Return (x, y) of the center of cell containing provided text 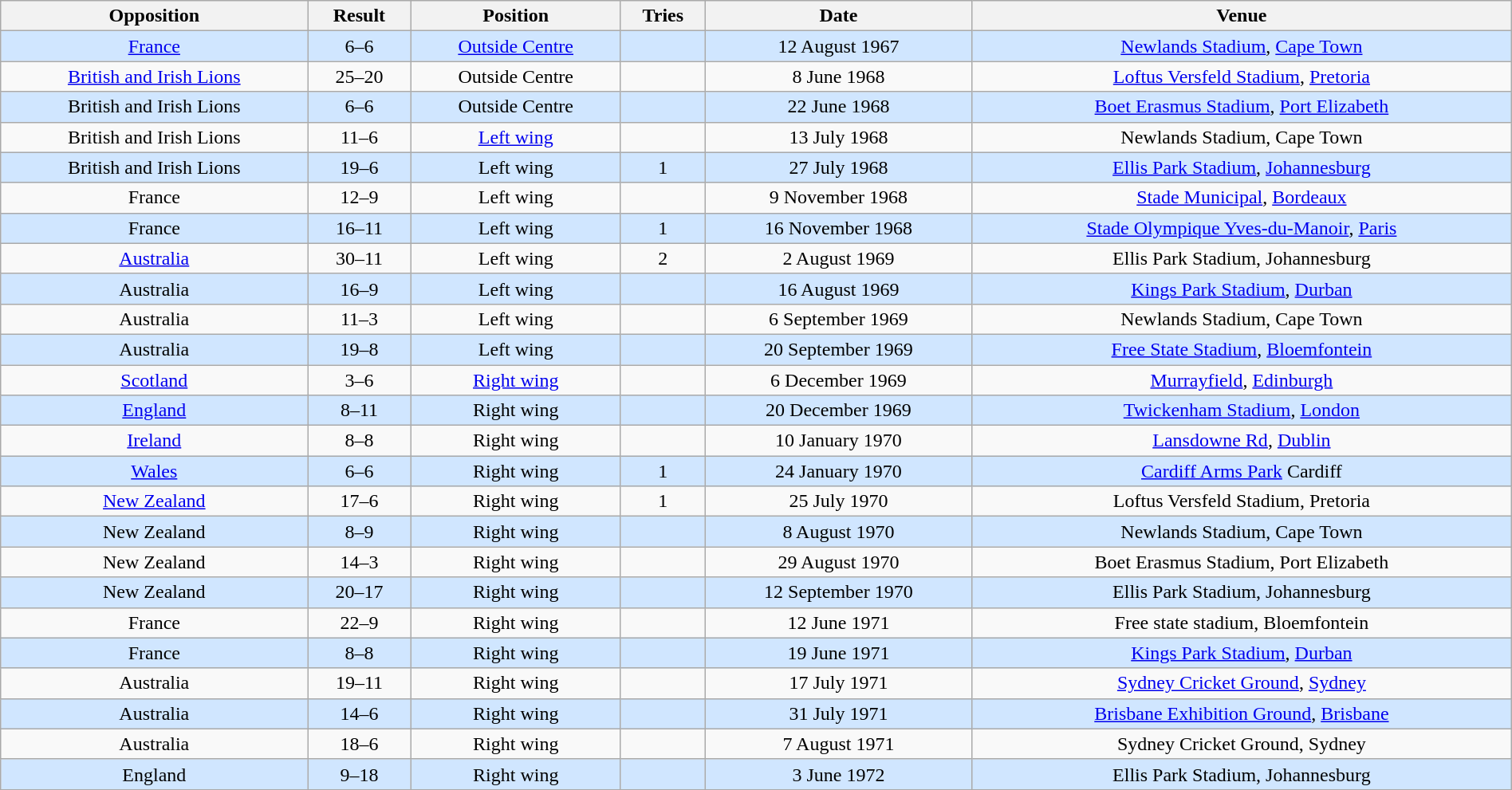
16 November 1968 (838, 228)
19 June 1971 (838, 653)
12 September 1970 (838, 592)
17–6 (359, 501)
8 August 1970 (838, 532)
9 November 1968 (838, 198)
27 July 1968 (838, 167)
11–3 (359, 319)
10 January 1970 (838, 441)
11–6 (359, 137)
Scotland (155, 380)
22–9 (359, 623)
Result (359, 16)
16–9 (359, 289)
13 July 1968 (838, 137)
8–9 (359, 532)
Cardiff Arms Park Cardiff (1242, 471)
Ireland (155, 441)
Tries (663, 16)
16–11 (359, 228)
20 September 1969 (838, 349)
Murrayfield, Edinburgh (1242, 380)
29 August 1970 (838, 562)
6 December 1969 (838, 380)
Opposition (155, 16)
Stade Olympique Yves-du-Manoir, Paris (1242, 228)
9–18 (359, 774)
Free state stadium, Bloemfontein (1242, 623)
2 (663, 258)
Free State Stadium, Bloemfontein (1242, 349)
14–6 (359, 713)
24 January 1970 (838, 471)
31 July 1971 (838, 713)
12 June 1971 (838, 623)
Date (838, 16)
30–11 (359, 258)
3 June 1972 (838, 774)
16 August 1969 (838, 289)
Brisbane Exhibition Ground, Brisbane (1242, 713)
25–20 (359, 77)
Venue (1242, 16)
20–17 (359, 592)
8–11 (359, 411)
Stade Municipal, Bordeaux (1242, 198)
12–9 (359, 198)
20 December 1969 (838, 411)
19–6 (359, 167)
2 August 1969 (838, 258)
Position (515, 16)
Lansdowne Rd, Dublin (1242, 441)
22 June 1968 (838, 107)
12 August 1967 (838, 46)
8 June 1968 (838, 77)
19–11 (359, 683)
Twickenham Stadium, London (1242, 411)
3–6 (359, 380)
14–3 (359, 562)
19–8 (359, 349)
7 August 1971 (838, 744)
17 July 1971 (838, 683)
25 July 1970 (838, 501)
6 September 1969 (838, 319)
18–6 (359, 744)
Wales (155, 471)
